Return the (X, Y) coordinate for the center point of the cell that contains the specified text.  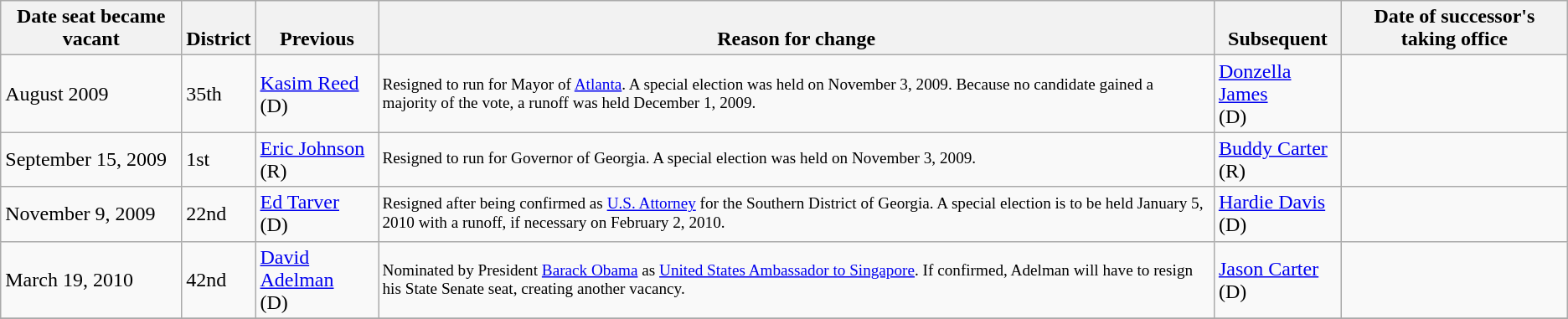
District (219, 28)
35th (219, 94)
David Adelman(D) (317, 280)
Previous (317, 28)
Hardie Davis(D) (1277, 214)
Date of successor's taking office (1455, 28)
Buddy Carter(R) (1277, 159)
Resigned to run for Governor of Georgia. A special election was held on November 3, 2009. (796, 159)
November 9, 2009 (91, 214)
Subsequent (1277, 28)
42nd (219, 280)
Jason Carter(D) (1277, 280)
Eric Johnson(R) (317, 159)
September 15, 2009 (91, 159)
Ed Tarver(D) (317, 214)
August 2009 (91, 94)
Reason for change (796, 28)
Kasim Reed (D) (317, 94)
Date seat became vacant (91, 28)
March 19, 2010 (91, 280)
1st (219, 159)
Donzella James(D) (1277, 94)
22nd (219, 214)
